Output the (x, y) coordinate of the center of the cell containing the given text.  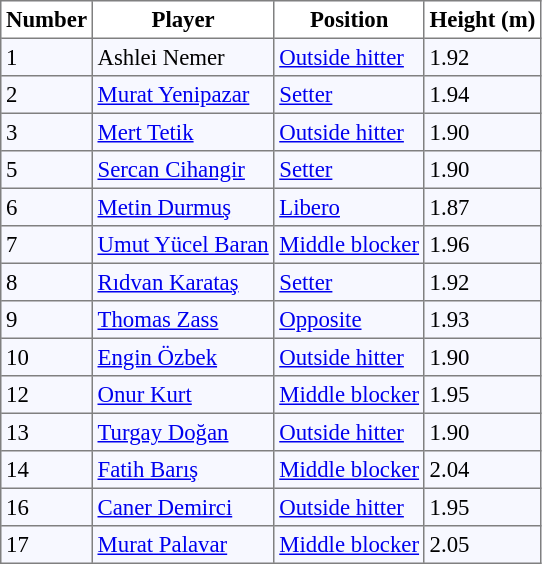
Opposite (349, 320)
14 (47, 470)
Thomas Zass (183, 320)
Turgay Doğan (183, 432)
1.94 (482, 95)
1.96 (482, 245)
2.05 (482, 545)
5 (47, 170)
Rıdvan Karataş (183, 282)
Ashlei Nemer (183, 57)
1 (47, 57)
Caner Demirci (183, 507)
Murat Yenipazar (183, 95)
1.87 (482, 207)
Umut Yücel Baran (183, 245)
Sercan Cihangir (183, 170)
12 (47, 395)
7 (47, 245)
1.93 (482, 320)
Fatih Barış (183, 470)
Player (183, 20)
6 (47, 207)
9 (47, 320)
16 (47, 507)
17 (47, 545)
2 (47, 95)
Libero (349, 207)
Height (m) (482, 20)
Engin Özbek (183, 357)
Onur Kurt (183, 395)
2.04 (482, 470)
Mert Tetik (183, 132)
10 (47, 357)
Number (47, 20)
13 (47, 432)
Position (349, 20)
8 (47, 282)
Metin Durmuş (183, 207)
3 (47, 132)
Murat Palavar (183, 545)
